Return the [x, y] coordinate for the center point of the cell that contains the specified text.  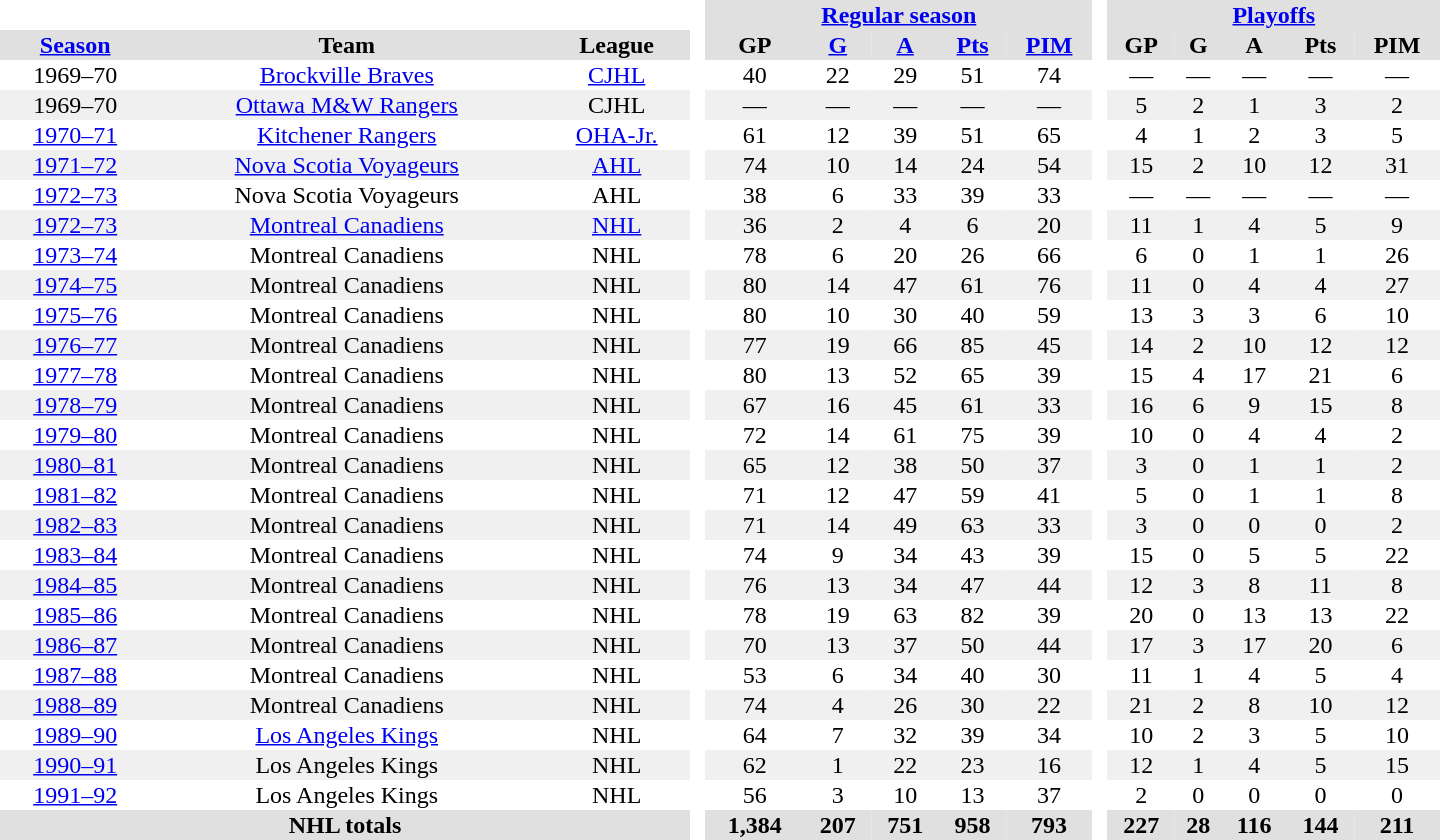
1986–87 [75, 645]
28 [1198, 825]
75 [972, 435]
54 [1049, 165]
70 [755, 645]
793 [1049, 825]
1,384 [755, 825]
82 [972, 615]
1975–76 [75, 315]
NHL totals [345, 825]
Team [346, 45]
1976–77 [75, 345]
Season [75, 45]
751 [904, 825]
1979–80 [75, 435]
32 [904, 735]
31 [1397, 165]
43 [972, 555]
27 [1397, 285]
1983–84 [75, 555]
1977–78 [75, 375]
1981–82 [75, 495]
1974–75 [75, 285]
56 [755, 795]
1970–71 [75, 135]
1991–92 [75, 795]
24 [972, 165]
7 [838, 735]
1973–74 [75, 255]
1990–91 [75, 765]
958 [972, 825]
Regular season [899, 15]
1985–86 [75, 615]
Ottawa M&W Rangers [346, 105]
67 [755, 405]
62 [755, 765]
1971–72 [75, 165]
League [616, 45]
72 [755, 435]
1978–79 [75, 405]
1980–81 [75, 465]
116 [1254, 825]
23 [972, 765]
49 [904, 525]
52 [904, 375]
1982–83 [75, 525]
41 [1049, 495]
1989–90 [75, 735]
29 [904, 75]
53 [755, 675]
85 [972, 345]
227 [1142, 825]
77 [755, 345]
36 [755, 225]
144 [1320, 825]
Kitchener Rangers [346, 135]
207 [838, 825]
1988–89 [75, 705]
64 [755, 735]
211 [1397, 825]
Playoffs [1274, 15]
OHA-Jr. [616, 135]
1987–88 [75, 675]
Brockville Braves [346, 75]
1984–85 [75, 585]
